Return the [X, Y] coordinate for the center point of the cell that contains the specified text.  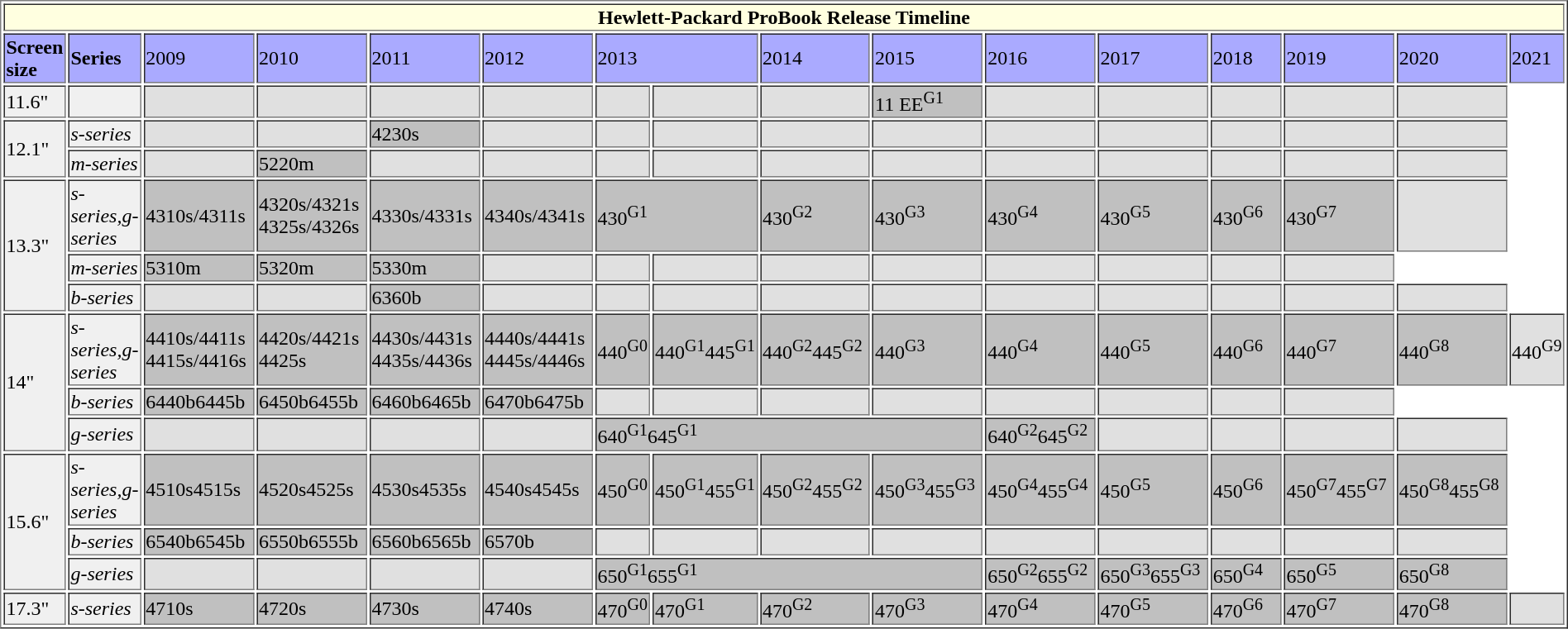
450G3455G3 [928, 489]
430G3 [928, 217]
6450b6455b [312, 402]
4410s/4411s 4415s/4416s [198, 350]
6550b6555b [312, 541]
6460b6465b [424, 402]
4720s [312, 608]
430G2 [815, 217]
2015 [928, 58]
4340s/4341s [538, 217]
6560b6565b [424, 541]
440G9 [1537, 350]
6360b [424, 298]
6570b [538, 541]
4230s [424, 134]
650G2655G2 [1040, 574]
430G7 [1340, 217]
2021 [1537, 58]
440G8 [1452, 350]
11.6" [35, 102]
650G1655G1 [789, 574]
450G2455G2 [815, 489]
470G0 [623, 608]
440G2445G2 [815, 350]
5330m [424, 268]
640G2645G2 [1040, 435]
470G6 [1246, 608]
13.3" [35, 246]
430G5 [1153, 217]
450G7455G7 [1340, 489]
4420s/4421s 4425s [312, 350]
450G1455G1 [705, 489]
440G1445G1 [705, 350]
470G5 [1153, 608]
470G1 [705, 608]
2011 [424, 58]
470G7 [1340, 608]
650G5 [1340, 574]
4310s/4311s [198, 217]
440G3 [928, 350]
2010 [312, 58]
440G0 [623, 350]
4440s/4441s 4445s/4446s [538, 350]
11 EEG1 [928, 102]
2019 [1340, 58]
2014 [815, 58]
17.3" [35, 608]
440G5 [1153, 350]
4710s [198, 608]
430G4 [1040, 217]
4730s [424, 608]
2020 [1452, 58]
640G1645G1 [789, 435]
4320s/4321s 4325s/4326s [312, 217]
650G4 [1246, 574]
6470b6475b [538, 402]
Hewlett-Packard ProBook Release Timeline [784, 17]
470G2 [815, 608]
450G6 [1246, 489]
Series [104, 58]
12.1" [35, 149]
5320m [312, 268]
5220m [312, 164]
650G8 [1452, 574]
470G8 [1452, 608]
440G6 [1246, 350]
450G0 [623, 489]
Screen size [35, 58]
450G8455G8 [1452, 489]
450G4455G4 [1040, 489]
450G5 [1153, 489]
470G3 [928, 608]
6440b6445b [198, 402]
4510s4515s [198, 489]
2017 [1153, 58]
4740s [538, 608]
4430s/4431s 4435s/4436s [424, 350]
2018 [1246, 58]
15.6" [35, 521]
430G6 [1246, 217]
6540b6545b [198, 541]
440G4 [1040, 350]
2013 [676, 58]
430G1 [676, 217]
4530s4535s [424, 489]
4330s/4331s [424, 217]
2016 [1040, 58]
4540s4545s [538, 489]
2009 [198, 58]
2012 [538, 58]
470G4 [1040, 608]
4520s4525s [312, 489]
650G3655G3 [1153, 574]
5310m [198, 268]
440G7 [1340, 350]
14" [35, 382]
